From the cell containing the given text, extract its center point as (X, Y) coordinate. 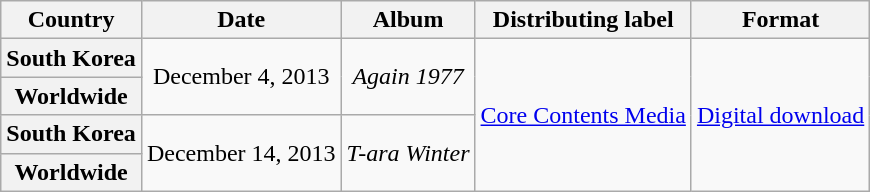
December 14, 2013 (241, 153)
Distributing label (583, 20)
Country (72, 20)
Again 1977 (408, 77)
Album (408, 20)
Digital download (780, 115)
Date (241, 20)
Core Contents Media (583, 115)
T-ara Winter (408, 153)
Format (780, 20)
December 4, 2013 (241, 77)
